Scan for the cell matching the given text and deliver its (X, Y) coordinate at center. 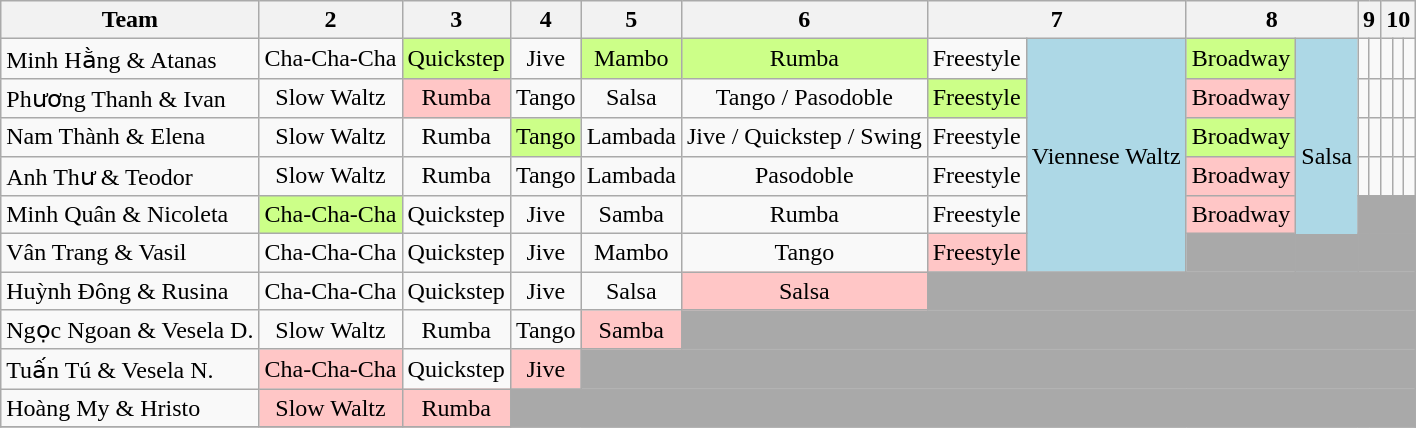
Minh Hằng & Atanas (130, 59)
Jive / Quickstep / Swing (804, 137)
Hoàng My & Hristo (130, 408)
Huỳnh Đông & Rusina (130, 291)
Minh Quân & Nicoleta (130, 215)
9 (1370, 20)
Ngọc Ngoan & Vesela D. (130, 330)
Viennese Waltz (1106, 156)
6 (804, 20)
7 (1056, 20)
10 (1398, 20)
5 (631, 20)
3 (456, 20)
Nam Thành & Elena (130, 137)
Tuấn Tú & Vesela N. (130, 369)
8 (1272, 20)
Team (130, 20)
4 (546, 20)
Anh Thư & Teodor (130, 176)
Tango / Pasodoble (804, 98)
Phương Thanh & Ivan (130, 98)
Vân Trang & Vasil (130, 253)
2 (330, 20)
Pasodoble (804, 176)
